Return (x, y) of the center of cell containing provided text 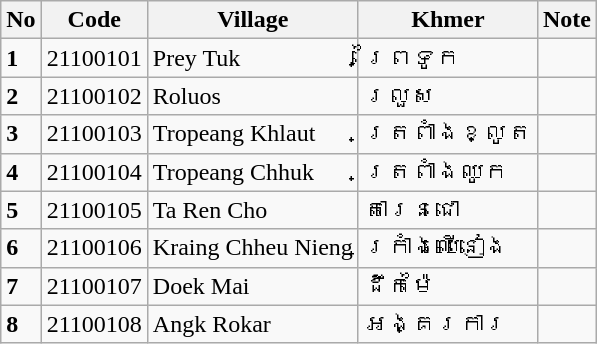
No (21, 20)
Tropeang Chhuk (252, 172)
Ta Ren Cho (252, 210)
4 (21, 172)
7 (21, 286)
ត្រពាំងខ្លូត (448, 134)
6 (21, 248)
Roluos (252, 96)
ព្រៃទូក (448, 58)
8 (21, 324)
Code (94, 20)
ដឹកម៉ៃ (448, 286)
រលួស (448, 96)
5 (21, 210)
21100108 (94, 324)
Angk Rokar (252, 324)
Khmer (448, 20)
21100107 (94, 286)
1 (21, 58)
Note (566, 20)
Tropeang Khlaut (252, 134)
អង្គរការ (448, 324)
21100102 (94, 96)
តារេនជោ (448, 210)
Kraing Chheu Nieng (252, 248)
21100101 (94, 58)
Prey Tuk (252, 58)
21100104 (94, 172)
ក្រាំងឈើនៀង (448, 248)
21100105 (94, 210)
21100103 (94, 134)
2 (21, 96)
ត្រពាំងឈូក (448, 172)
21100106 (94, 248)
3 (21, 134)
Doek Mai (252, 286)
Village (252, 20)
